Detect which cell encompasses the target text, then output its [x, y] center coordinate. 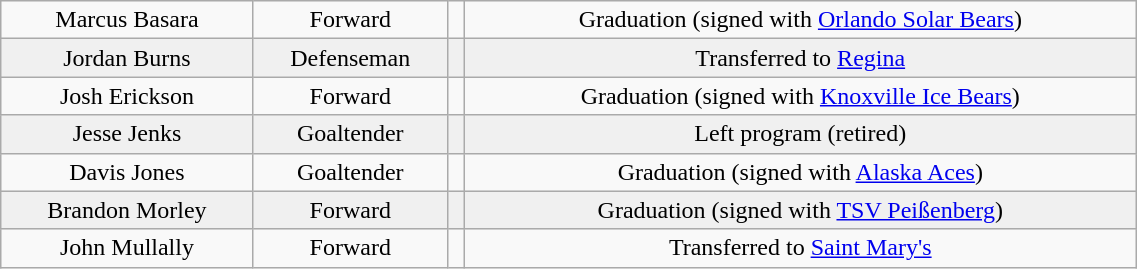
Jesse Jenks [127, 134]
Marcus Basara [127, 20]
Brandon Morley [127, 210]
Josh Erickson [127, 96]
John Mullally [127, 248]
Transferred to Saint Mary's [800, 248]
Graduation (signed with Orlando Solar Bears) [800, 20]
Graduation (signed with TSV Peißenberg) [800, 210]
Graduation (signed with Knoxville Ice Bears) [800, 96]
Jordan Burns [127, 58]
Davis Jones [127, 172]
Graduation (signed with Alaska Aces) [800, 172]
Transferred to Regina [800, 58]
Defenseman [350, 58]
Left program (retired) [800, 134]
